Locate the cell with the specified text and output its [x, y] center coordinate. 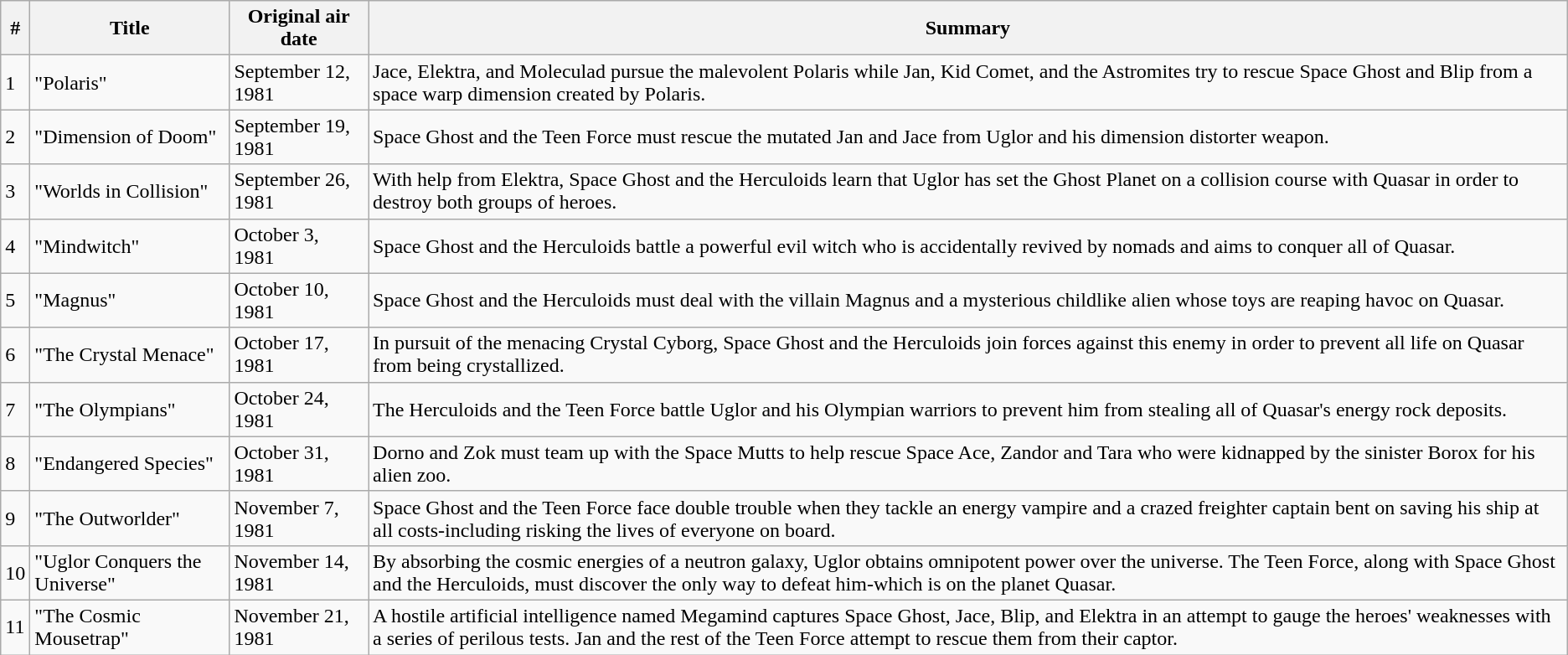
October 10, 1981 [299, 300]
September 26, 1981 [299, 191]
2 [15, 137]
Original air date [299, 28]
6 [15, 355]
3 [15, 191]
"The Cosmic Mousetrap" [130, 627]
5 [15, 300]
"Uglor Conquers the Universe" [130, 573]
"Dimension of Doom" [130, 137]
"Mindwitch" [130, 246]
1 [15, 82]
"Magnus" [130, 300]
The Herculoids and the Teen Force battle Uglor and his Olympian warriors to prevent him from stealing all of Quasar's energy rock deposits. [968, 409]
September 19, 1981 [299, 137]
October 3, 1981 [299, 246]
8 [15, 464]
"Polaris" [130, 82]
"Worlds in Collision" [130, 191]
9 [15, 518]
Summary [968, 28]
"The Crystal Menace" [130, 355]
"Endangered Species" [130, 464]
# [15, 28]
October 31, 1981 [299, 464]
10 [15, 573]
Space Ghost and the Teen Force must rescue the mutated Jan and Jace from Uglor and his dimension distorter weapon. [968, 137]
Dorno and Zok must team up with the Space Mutts to help rescue Space Ace, Zandor and Tara who were kidnapped by the sinister Borox for his alien zoo. [968, 464]
November 21, 1981 [299, 627]
October 24, 1981 [299, 409]
7 [15, 409]
Space Ghost and the Herculoids must deal with the villain Magnus and a mysterious childlike alien whose toys are reaping havoc on Quasar. [968, 300]
"The Outworlder" [130, 518]
11 [15, 627]
October 17, 1981 [299, 355]
Title [130, 28]
"The Olympians" [130, 409]
November 7, 1981 [299, 518]
Space Ghost and the Herculoids battle a powerful evil witch who is accidentally revived by nomads and aims to conquer all of Quasar. [968, 246]
September 12, 1981 [299, 82]
November 14, 1981 [299, 573]
4 [15, 246]
